Find where the given text appears and provide that cell's center as (x, y) coordinate. 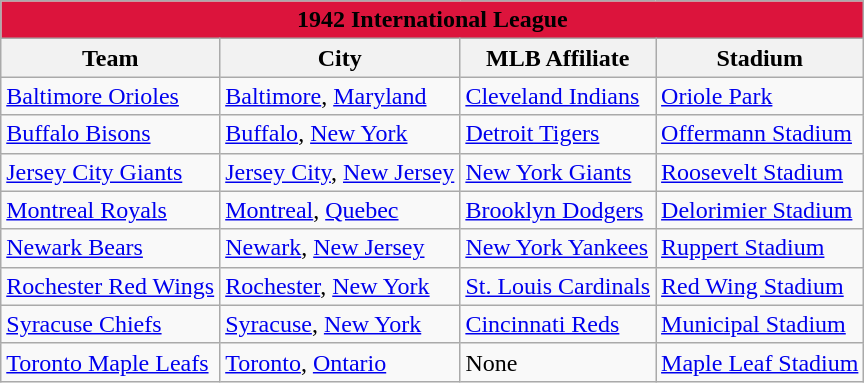
1942 International League (432, 20)
Red Wing Stadium (760, 286)
New York Yankees (558, 248)
Baltimore Orioles (110, 96)
None (558, 362)
Oriole Park (760, 96)
Brooklyn Dodgers (558, 210)
City (340, 58)
MLB Affiliate (558, 58)
St. Louis Cardinals (558, 286)
Ruppert Stadium (760, 248)
Newark, New Jersey (340, 248)
Rochester Red Wings (110, 286)
Municipal Stadium (760, 324)
Buffalo, New York (340, 134)
Cleveland Indians (558, 96)
Toronto, Ontario (340, 362)
Newark Bears (110, 248)
Buffalo Bisons (110, 134)
New York Giants (558, 172)
Stadium (760, 58)
Maple Leaf Stadium (760, 362)
Roosevelt Stadium (760, 172)
Offermann Stadium (760, 134)
Cincinnati Reds (558, 324)
Delorimier Stadium (760, 210)
Jersey City, New Jersey (340, 172)
Syracuse Chiefs (110, 324)
Montreal, Quebec (340, 210)
Montreal Royals (110, 210)
Team (110, 58)
Baltimore, Maryland (340, 96)
Syracuse, New York (340, 324)
Detroit Tigers (558, 134)
Toronto Maple Leafs (110, 362)
Rochester, New York (340, 286)
Jersey City Giants (110, 172)
